Search for the cell housing the specified text and yield its (X, Y) center coordinate. 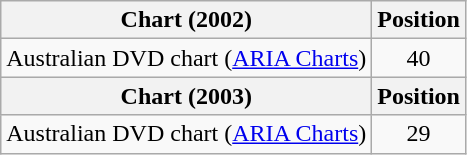
29 (419, 134)
Chart (2002) (186, 20)
Chart (2003) (186, 96)
40 (419, 58)
